Return the (X, Y) coordinate for the center point of the cell that contains the specified text.  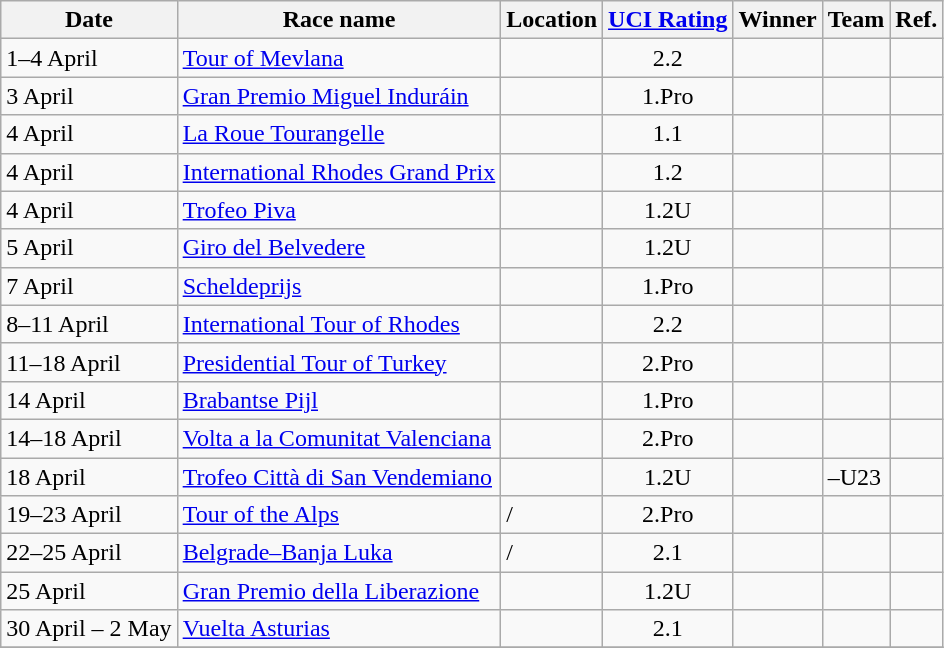
Date (89, 20)
1.2 (668, 172)
Presidential Tour of Turkey (339, 362)
11–18 April (89, 362)
Tour of the Alps (339, 515)
Ref. (916, 20)
1.1 (668, 134)
UCI Rating (668, 20)
Trofeo Piva (339, 210)
18 April (89, 477)
Tour of Mevlana (339, 58)
25 April (89, 591)
14 April (89, 400)
Trofeo Città di San Vendemiano (339, 477)
Winner (778, 20)
Giro del Belvedere (339, 248)
La Roue Tourangelle (339, 134)
Brabantse Pijl (339, 400)
Vuelta Asturias (339, 629)
1–4 April (89, 58)
30 April – 2 May (89, 629)
19–23 April (89, 515)
Volta a la Comunitat Valenciana (339, 438)
Belgrade–Banja Luka (339, 553)
Gran Premio della Liberazione (339, 591)
Gran Premio Miguel Induráin (339, 96)
3 April (89, 96)
Race name (339, 20)
–U23 (856, 477)
International Tour of Rhodes (339, 324)
14–18 April (89, 438)
22–25 April (89, 553)
8–11 April (89, 324)
Team (856, 20)
International Rhodes Grand Prix (339, 172)
7 April (89, 286)
Location (552, 20)
5 April (89, 248)
Scheldeprijs (339, 286)
